From the cell containing the given text, extract its center point as (x, y) coordinate. 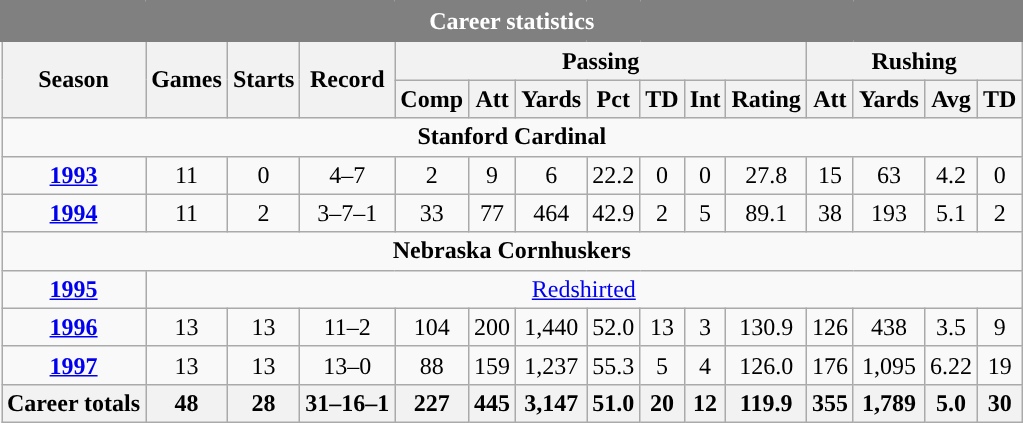
104 (432, 327)
27.8 (766, 175)
5.0 (950, 403)
1,440 (552, 327)
Career statistics (512, 22)
88 (432, 365)
6.22 (950, 365)
6 (552, 175)
130.9 (766, 327)
55.3 (614, 365)
3 (705, 327)
11–2 (348, 327)
33 (432, 213)
1995 (74, 289)
1997 (74, 365)
Season (74, 80)
Stanford Cardinal (512, 137)
20 (662, 403)
1,789 (888, 403)
1994 (74, 213)
89.1 (766, 213)
Starts (263, 80)
52.0 (614, 327)
13–0 (348, 365)
1,095 (888, 365)
Rating (766, 99)
Comp (432, 99)
126.0 (766, 365)
Pct (614, 99)
Avg (950, 99)
51.0 (614, 403)
445 (492, 403)
31–16–1 (348, 403)
1993 (74, 175)
464 (552, 213)
5.1 (950, 213)
193 (888, 213)
42.9 (614, 213)
38 (830, 213)
Int (705, 99)
15 (830, 175)
28 (263, 403)
3,147 (552, 403)
355 (830, 403)
63 (888, 175)
159 (492, 365)
227 (432, 403)
Record (348, 80)
438 (888, 327)
77 (492, 213)
1,237 (552, 365)
Career totals (74, 403)
4–7 (348, 175)
4.2 (950, 175)
200 (492, 327)
Redshirted (584, 289)
Games (187, 80)
Nebraska Cornhuskers (512, 251)
30 (1000, 403)
119.9 (766, 403)
176 (830, 365)
12 (705, 403)
1996 (74, 327)
4 (705, 365)
3.5 (950, 327)
22.2 (614, 175)
48 (187, 403)
19 (1000, 365)
3–7–1 (348, 213)
Rushing (914, 60)
Passing (601, 60)
126 (830, 327)
